Scan for the cell matching the given text and deliver its (x, y) coordinate at center. 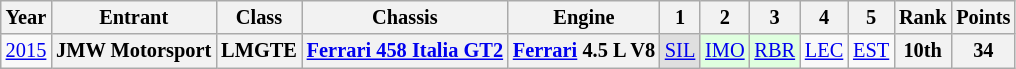
34 (983, 51)
2015 (26, 51)
4 (824, 17)
Ferrari 458 Italia GT2 (405, 51)
2 (724, 17)
JMW Motorsport (134, 51)
1 (680, 17)
Rank (922, 17)
Ferrari 4.5 L V8 (584, 51)
Chassis (405, 17)
Points (983, 17)
3 (774, 17)
SIL (680, 51)
Class (259, 17)
Year (26, 17)
Engine (584, 17)
5 (871, 17)
EST (871, 51)
RBR (774, 51)
LMGTE (259, 51)
IMO (724, 51)
LEC (824, 51)
10th (922, 51)
Entrant (134, 17)
